Pinpoint the cell where the given text exists, returning its [X, Y] midpoint coordinate. 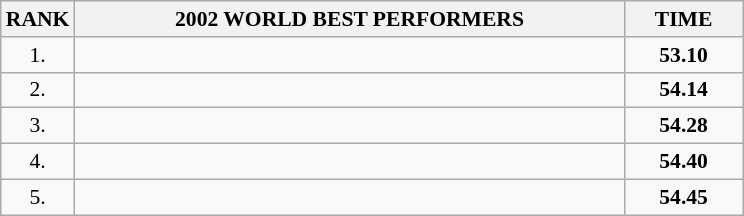
5. [38, 197]
RANK [38, 19]
2002 WORLD BEST PERFORMERS [349, 19]
54.45 [684, 197]
1. [38, 55]
54.14 [684, 90]
53.10 [684, 55]
TIME [684, 19]
54.40 [684, 162]
2. [38, 90]
54.28 [684, 126]
3. [38, 126]
4. [38, 162]
